For the text-containing cell, return its midpoint in [X, Y] coordinate format. 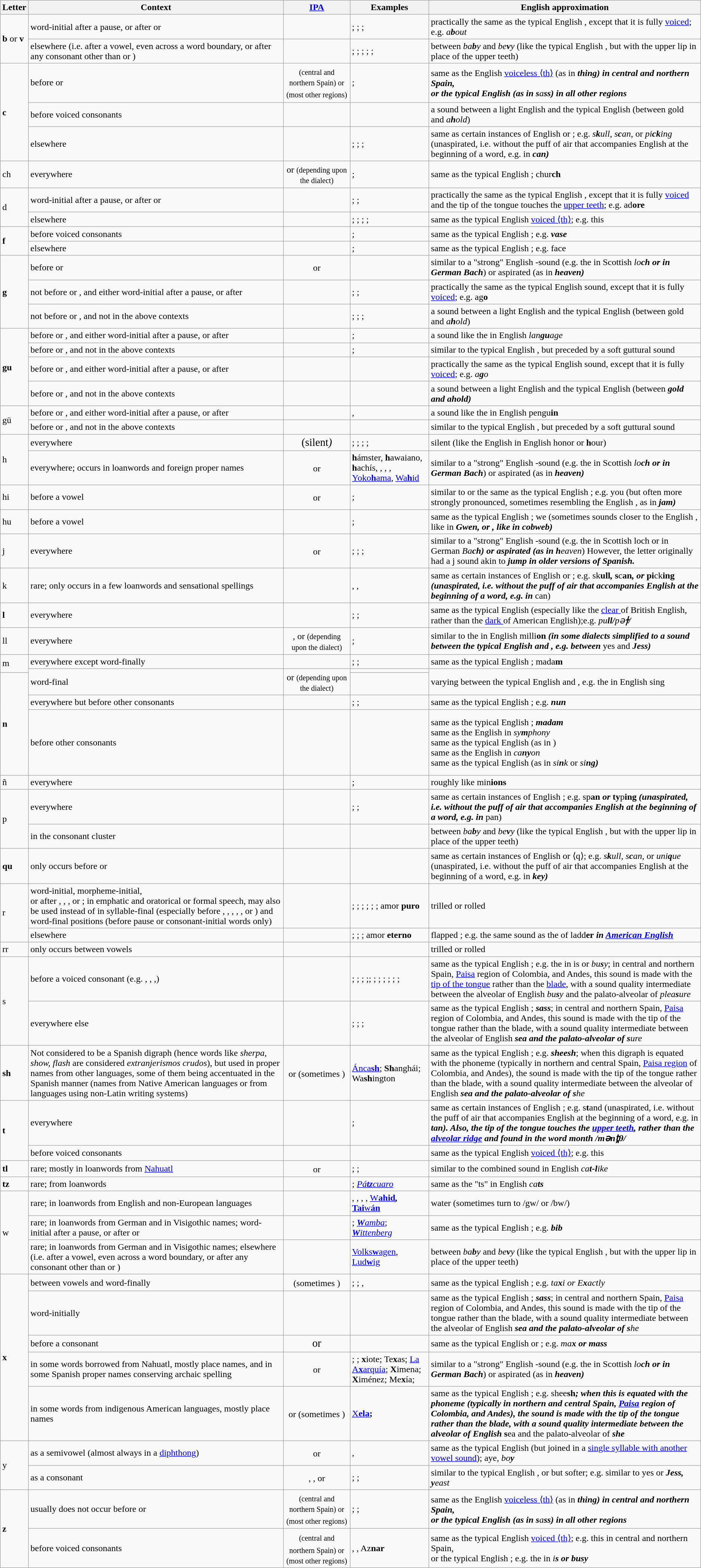
water (sometimes turn to /gw/ or /bw/) [565, 1203]
as a semivowel (almost always in a diphthong) [156, 1453]
, , or [317, 1477]
ñ [14, 783]
j [14, 551]
a sound like the in English language [565, 335]
same as the typical English ; e.g. face [565, 248]
in some words borrowed from Nahuatl, mostly place names, and in some Spanish proper names conserving archaic spelling [156, 1369]
practically the same as the typical English , except that it is fully voiced and the tip of the tongue touches the upper teeth; e.g. adore [565, 200]
sh [14, 1073]
same as the typical English voiced ⟨th⟩; e.g. this in central and northern Spain,or the typical English ; e.g. the in is or busy [565, 1548]
before other consonants [156, 742]
Context [156, 7]
a sound like the in English penguin [565, 413]
y [14, 1465]
z [14, 1529]
(sometimes ) [317, 1282]
rare; from loanwords [156, 1184]
ch [14, 174]
not before or , and either word-initial after a pause, or after [156, 292]
silent (like the English in English honor or hour) [565, 443]
hámster, hawaiano, hachís, , , , Yokohama, Wahid [389, 468]
only occurs between vowels [156, 949]
rare; in loanwords from German and in Visigothic names; word-initial after a pause, or after or [156, 1227]
g [14, 292]
before a consonant [156, 1343]
roughly like minions [565, 783]
elsewhere (i.e. after a vowel, even across a word boundary, or after any consonant other than or ) [156, 51]
(silent) [317, 443]
similar to the in English million (in some dialects simplified to a sound between the typical English and , e.g. between yes and Jess) [565, 641]
gü [14, 420]
rare; mostly in loanwords from Nahuatl [156, 1169]
everywhere else [156, 1024]
Áncash; Shanghái; Washington [389, 1073]
, , Aznar [389, 1548]
c [14, 112]
varying between the typical English and , e.g. the in English sing [565, 682]
same as the typical English (but joined in a single syllable with another vowel sound); aye, boy [565, 1453]
similar to or the same as the typical English ; e.g. you (but often more strongly pronounced, sometimes resembling the English , as in jam) [565, 497]
; ; ; amor eterno [389, 935]
Volkswagen, Ludwig [389, 1257]
flapped ; e.g. the same sound as the of ladder in American English [565, 935]
in the consonant cluster [156, 836]
IPA [317, 7]
same as the "ts" in English cats [565, 1184]
same as the typical English ; church [565, 174]
before a voiced consonant (e.g. , , ,) [156, 979]
d [14, 207]
word-initially [156, 1313]
same as the typical English ; e.g. taxi or Exactly [565, 1282]
tl [14, 1169]
ll [14, 641]
Xela; [389, 1414]
in some words from indigenous American languages, mostly place names [156, 1414]
, , [389, 586]
, , , , Wahid, Taiwán [389, 1203]
same as the typical English or ; e.g. max or mass [565, 1343]
qu [14, 866]
tz [14, 1184]
same as the typical English (especially like the clear of British English, rather than the dark of American English);e.g. pull/pəɫ̩/ [565, 616]
rare; in loanwords from English and non-European languages [156, 1203]
; Wamba; Wittenberg [389, 1227]
same as the typical English ; madam [565, 662]
hi [14, 497]
similar to the typical English , or but softer; e.g. similar to yes or Jess, yeast [565, 1477]
l [14, 616]
usually does not occur before or [156, 1509]
r [14, 913]
t [14, 1130]
everywhere; occurs in loanwords and foreign proper names [156, 468]
practically the same as the typical English , except that it is fully voiced; e.g. about [565, 27]
as a consonant [156, 1477]
everywhere except word-finally [156, 662]
; Pátzcuaro [389, 1184]
not before or , and not in the above contexts [156, 316]
; ; ; ;; ; ; ; ; ; ; [389, 979]
p [14, 819]
; ; xiote; Texas; La Axarquía; Ximena; Ximénez; Mexía; [389, 1369]
w [14, 1233]
; ; ; ; ; ; amor puro [389, 906]
h [14, 460]
same as the typical English ; e.g. nun [565, 702]
x [14, 1358]
k [14, 586]
similar to the combined sound in English cat-like [565, 1169]
s [14, 1001]
English approximation [565, 7]
everywhere but before other consonants [156, 702]
only occurs before or [156, 866]
m [14, 663]
same as the typical English ; e.g. bib [565, 1227]
b or v [14, 39]
Letter [14, 7]
, or (depending upon the dialect) [317, 641]
word-final [156, 682]
n [14, 724]
rr [14, 949]
between vowels and word-finally [156, 1282]
; ; ; ; ; [389, 51]
same as the typical English ; e.g. vase [565, 234]
same as the typical English ; we (sometimes sounds closer to the English , like in Gwen, or , like in cobweb) [565, 522]
; ; , [389, 1282]
rare; only occurs in a few loanwords and sensational spellings [156, 586]
Examples [389, 7]
f [14, 241]
hu [14, 522]
gu [14, 367]
